Determine the [X, Y] coordinate at the center of the cell enclosing the given text.  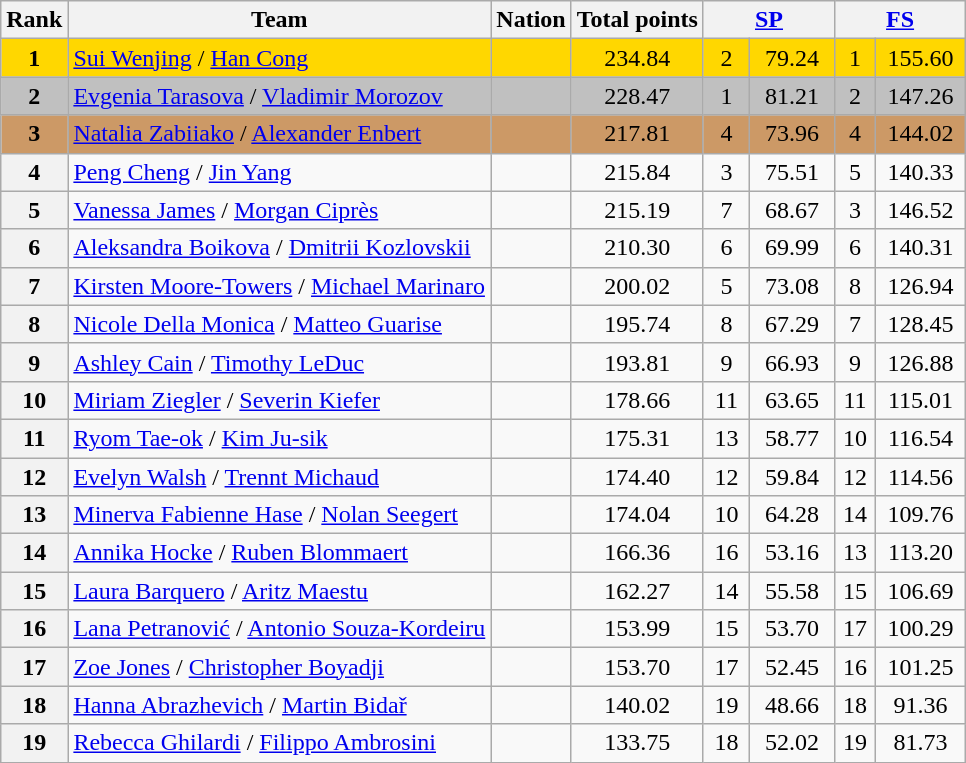
109.76 [921, 515]
114.56 [921, 477]
53.16 [792, 553]
Vanessa James / Morgan Ciprès [280, 210]
Natalia Zabiiako / Alexander Enbert [280, 134]
Lana Petranović / Antonio Souza-Kordeiru [280, 629]
Rebecca Ghilardi / Filippo Ambrosini [280, 743]
162.27 [637, 591]
79.24 [792, 58]
126.94 [921, 286]
Evgenia Tarasova / Vladimir Morozov [280, 96]
228.47 [637, 96]
Aleksandra Boikova / Dmitrii Kozlovskii [280, 248]
133.75 [637, 743]
52.45 [792, 667]
Ashley Cain / Timothy LeDuc [280, 362]
146.52 [921, 210]
178.66 [637, 400]
68.67 [792, 210]
75.51 [792, 172]
Hanna Abrazhevich / Martin Bidař [280, 705]
174.40 [637, 477]
193.81 [637, 362]
Nicole Della Monica / Matteo Guarise [280, 324]
Minerva Fabienne Hase / Nolan Seegert [280, 515]
Nation [531, 20]
128.45 [921, 324]
217.81 [637, 134]
73.08 [792, 286]
144.02 [921, 134]
63.65 [792, 400]
64.28 [792, 515]
48.66 [792, 705]
175.31 [637, 438]
140.33 [921, 172]
113.20 [921, 553]
100.29 [921, 629]
106.69 [921, 591]
153.99 [637, 629]
166.36 [637, 553]
Evelyn Walsh / Trennt Michaud [280, 477]
Rank [34, 20]
153.70 [637, 667]
Peng Cheng / Jin Yang [280, 172]
59.84 [792, 477]
215.19 [637, 210]
210.30 [637, 248]
52.02 [792, 743]
116.54 [921, 438]
140.31 [921, 248]
53.70 [792, 629]
101.25 [921, 667]
234.84 [637, 58]
58.77 [792, 438]
195.74 [637, 324]
140.02 [637, 705]
FS [900, 20]
73.96 [792, 134]
Sui Wenjing / Han Cong [280, 58]
115.01 [921, 400]
81.21 [792, 96]
126.88 [921, 362]
Team [280, 20]
91.36 [921, 705]
Kirsten Moore-Towers / Michael Marinaro [280, 286]
66.93 [792, 362]
Laura Barquero / Aritz Maestu [280, 591]
Zoe Jones / Christopher Boyadji [280, 667]
81.73 [921, 743]
67.29 [792, 324]
200.02 [637, 286]
Annika Hocke / Ruben Blommaert [280, 553]
Miriam Ziegler / Severin Kiefer [280, 400]
55.58 [792, 591]
69.99 [792, 248]
174.04 [637, 515]
155.60 [921, 58]
Total points [637, 20]
215.84 [637, 172]
Ryom Tae-ok / Kim Ju-sik [280, 438]
147.26 [921, 96]
SP [768, 20]
